Locate the cell with the specified text and output its (X, Y) center coordinate. 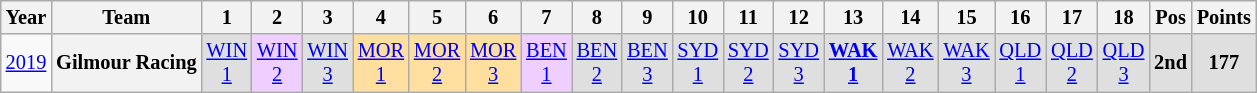
SYD2 (748, 63)
17 (1072, 17)
SYD3 (798, 63)
QLD2 (1072, 63)
5 (437, 17)
11 (748, 17)
2nd (1170, 63)
Team (126, 17)
Year (26, 17)
14 (910, 17)
8 (597, 17)
15 (966, 17)
10 (698, 17)
BEN1 (546, 63)
SYD1 (698, 63)
WAK1 (853, 63)
18 (1124, 17)
177 (1224, 63)
WIN1 (227, 63)
16 (1021, 17)
2 (277, 17)
9 (647, 17)
12 (798, 17)
Pos (1170, 17)
MOR2 (437, 63)
3 (327, 17)
MOR3 (493, 63)
Gilmour Racing (126, 63)
WAK2 (910, 63)
BEN3 (647, 63)
1 (227, 17)
2019 (26, 63)
7 (546, 17)
4 (381, 17)
6 (493, 17)
QLD1 (1021, 63)
BEN2 (597, 63)
WIN2 (277, 63)
WIN3 (327, 63)
13 (853, 17)
Points (1224, 17)
MOR1 (381, 63)
WAK3 (966, 63)
QLD3 (1124, 63)
